Return the [X, Y] coordinate for the center point of the cell that contains the specified text.  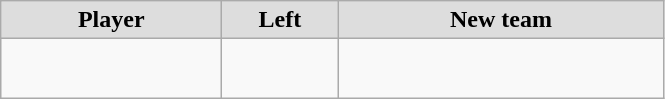
Player [112, 20]
Left [280, 20]
New team [501, 20]
